Search for the cell housing the specified text and yield its [x, y] center coordinate. 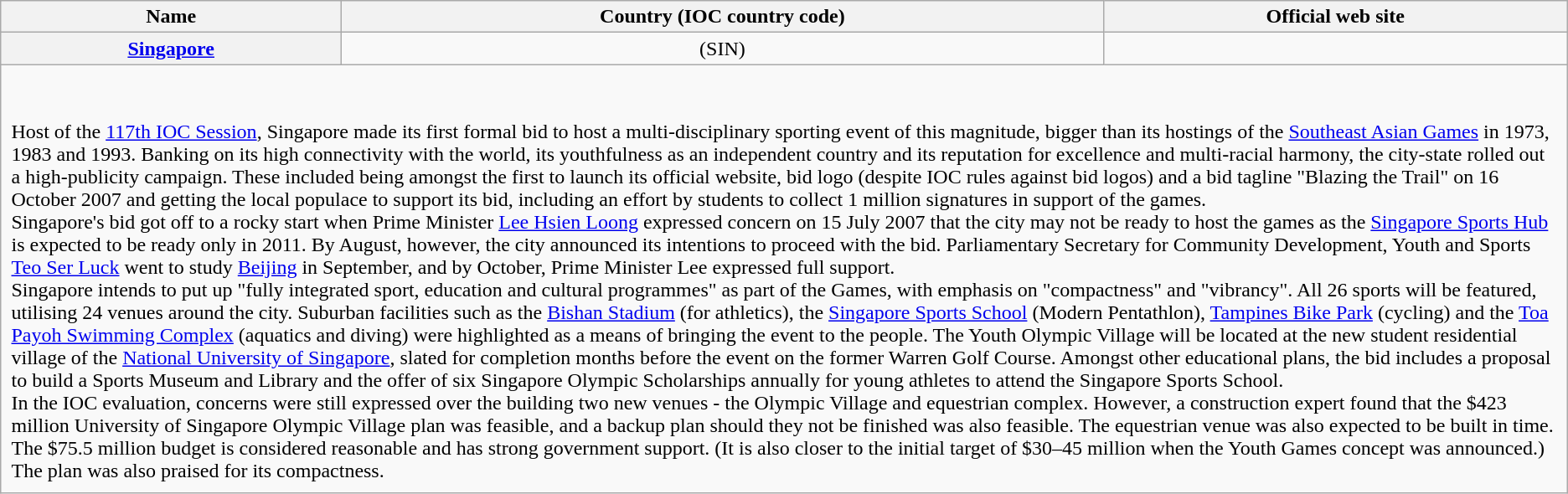
Country (IOC country code) [723, 17]
Name [171, 17]
Singapore [171, 49]
Official web site [1335, 17]
(SIN) [723, 49]
